Return (x, y) of the center of cell containing provided text 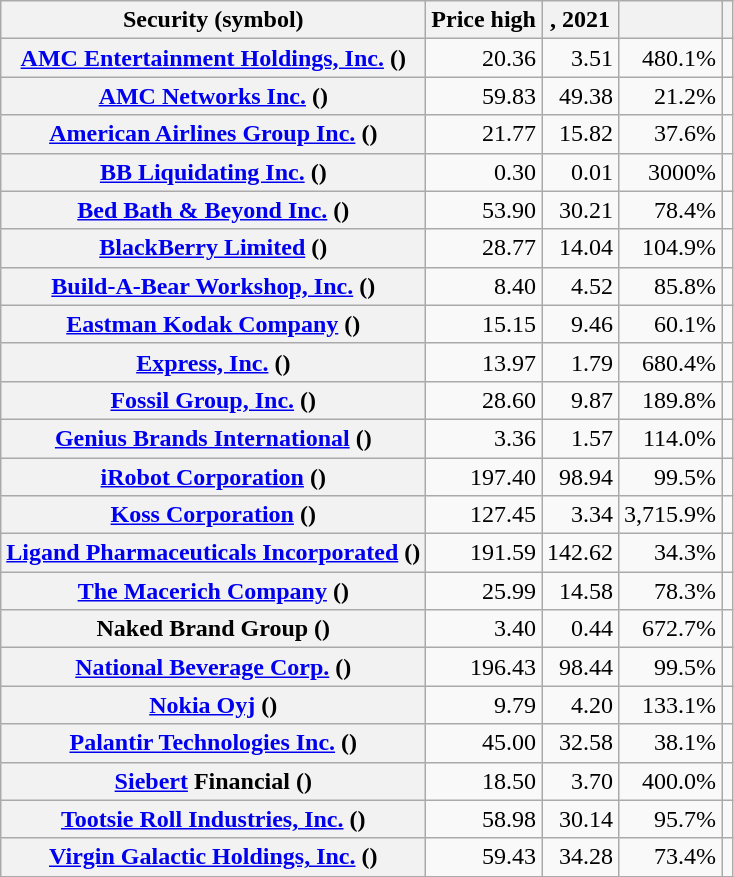
3.70 (580, 781)
127.45 (484, 515)
34.3% (670, 553)
114.0% (670, 438)
1.79 (580, 362)
National Beverage Corp. () (214, 667)
21.77 (484, 134)
37.6% (670, 134)
Virgin Galactic Holdings, Inc. () (214, 857)
25.99 (484, 591)
Fossil Group, Inc. () (214, 400)
3,715.9% (670, 515)
38.1% (670, 743)
0.44 (580, 629)
14.04 (580, 248)
Ligand Pharmaceuticals Incorporated () (214, 553)
45.00 (484, 743)
14.58 (580, 591)
Bed Bath & Beyond Inc. () (214, 210)
189.8% (670, 400)
9.79 (484, 705)
Build-A-Bear Workshop, Inc. () (214, 286)
4.20 (580, 705)
, 2021 (580, 20)
Eastman Kodak Company () (214, 324)
20.36 (484, 58)
58.98 (484, 819)
Naked Brand Group () (214, 629)
Koss Corporation () (214, 515)
8.40 (484, 286)
197.40 (484, 477)
59.43 (484, 857)
49.38 (580, 96)
59.83 (484, 96)
28.60 (484, 400)
191.59 (484, 553)
Express, Inc. () (214, 362)
4.52 (580, 286)
18.50 (484, 781)
3.51 (580, 58)
Siebert Financial () (214, 781)
480.1% (670, 58)
3.36 (484, 438)
Genius Brands International () (214, 438)
60.1% (670, 324)
Palantir Technologies Inc. () (214, 743)
98.44 (580, 667)
AMC Entertainment Holdings, Inc. () (214, 58)
Price high (484, 20)
53.90 (484, 210)
95.7% (670, 819)
iRobot Corporation () (214, 477)
1.57 (580, 438)
The Macerich Company () (214, 591)
78.4% (670, 210)
78.3% (670, 591)
AMC Networks Inc. () (214, 96)
Nokia Oyj () (214, 705)
3000% (670, 172)
15.82 (580, 134)
196.43 (484, 667)
30.14 (580, 819)
73.4% (670, 857)
400.0% (670, 781)
21.2% (670, 96)
32.58 (580, 743)
0.30 (484, 172)
34.28 (580, 857)
85.8% (670, 286)
142.62 (580, 553)
133.1% (670, 705)
30.21 (580, 210)
3.34 (580, 515)
680.4% (670, 362)
13.97 (484, 362)
0.01 (580, 172)
Tootsie Roll Industries, Inc. () (214, 819)
3.40 (484, 629)
American Airlines Group Inc. () (214, 134)
98.94 (580, 477)
104.9% (670, 248)
BB Liquidating Inc. () (214, 172)
15.15 (484, 324)
672.7% (670, 629)
BlackBerry Limited () (214, 248)
9.87 (580, 400)
Security (symbol) (214, 20)
9.46 (580, 324)
28.77 (484, 248)
